Return the (x, y) coordinate for the center point of the cell that contains the specified text.  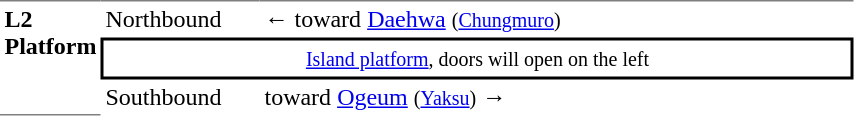
Southbound (180, 98)
toward Ogeum (Yaksu) → (557, 98)
Northbound (180, 19)
← toward Daehwa (Chungmuro) (557, 19)
L2Platform (50, 58)
Island platform, doors will open on the left (478, 59)
